Determine the (X, Y) coordinate at the center of the cell enclosing the given text.  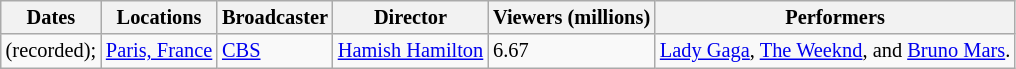
Broadcaster (275, 17)
Director (410, 17)
Locations (159, 17)
Paris, France (159, 51)
Lady Gaga, The Weeknd, and Bruno Mars. (835, 51)
(recorded); (51, 51)
Viewers (millions) (572, 17)
Performers (835, 17)
Hamish Hamilton (410, 51)
6.67 (572, 51)
Dates (51, 17)
CBS (275, 51)
